Scan for the cell matching the given text and deliver its [x, y] coordinate at center. 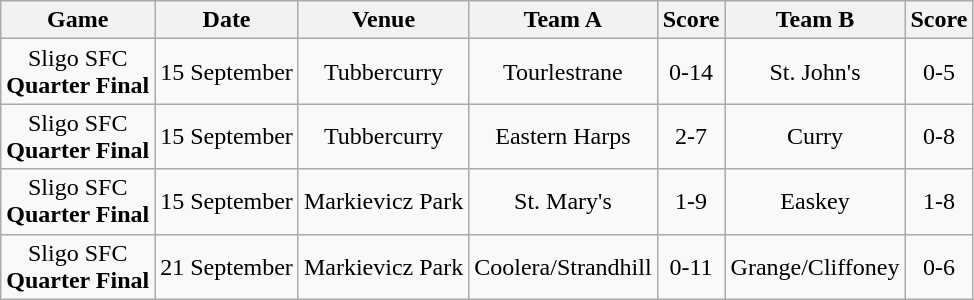
0-8 [939, 136]
21 September [227, 266]
Tourlestrane [563, 72]
Curry [815, 136]
Date [227, 20]
0-14 [691, 72]
Easkey [815, 202]
0-6 [939, 266]
0-5 [939, 72]
Team B [815, 20]
Coolera/Strandhill [563, 266]
1-9 [691, 202]
St. Mary's [563, 202]
Team A [563, 20]
Eastern Harps [563, 136]
Venue [383, 20]
2-7 [691, 136]
1-8 [939, 202]
0-11 [691, 266]
Game [78, 20]
Grange/Cliffoney [815, 266]
St. John's [815, 72]
